Scan for the cell matching the given text and deliver its (x, y) coordinate at center. 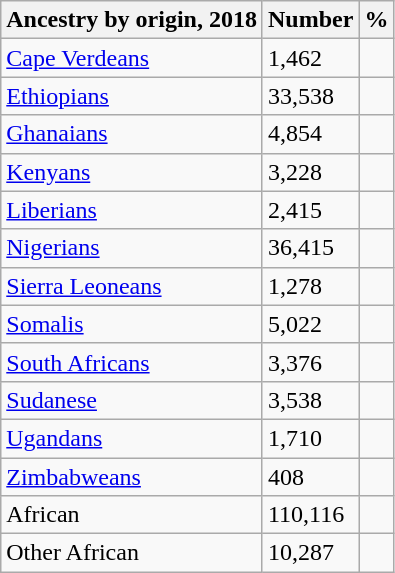
Kenyans (132, 172)
Cape Verdeans (132, 58)
Ethiopians (132, 96)
Liberians (132, 210)
3,376 (310, 362)
Ancestry by origin, 2018 (132, 20)
1,710 (310, 438)
Ugandans (132, 438)
Other African (132, 553)
1,278 (310, 286)
Ghanaians (132, 134)
% (376, 20)
3,538 (310, 400)
408 (310, 477)
Nigerians (132, 248)
Sierra Leoneans (132, 286)
African (132, 515)
Sudanese (132, 400)
10,287 (310, 553)
3,228 (310, 172)
Somalis (132, 324)
1,462 (310, 58)
4,854 (310, 134)
36,415 (310, 248)
33,538 (310, 96)
Zimbabweans (132, 477)
2,415 (310, 210)
Number (310, 20)
South Africans (132, 362)
110,116 (310, 515)
5,022 (310, 324)
